Find where the given text appears and provide that cell's center as [X, Y] coordinate. 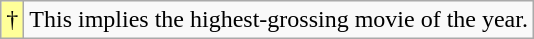
This implies the highest-grossing movie of the year. [279, 20]
† [12, 20]
